Scan for the cell matching the given text and deliver its (X, Y) coordinate at center. 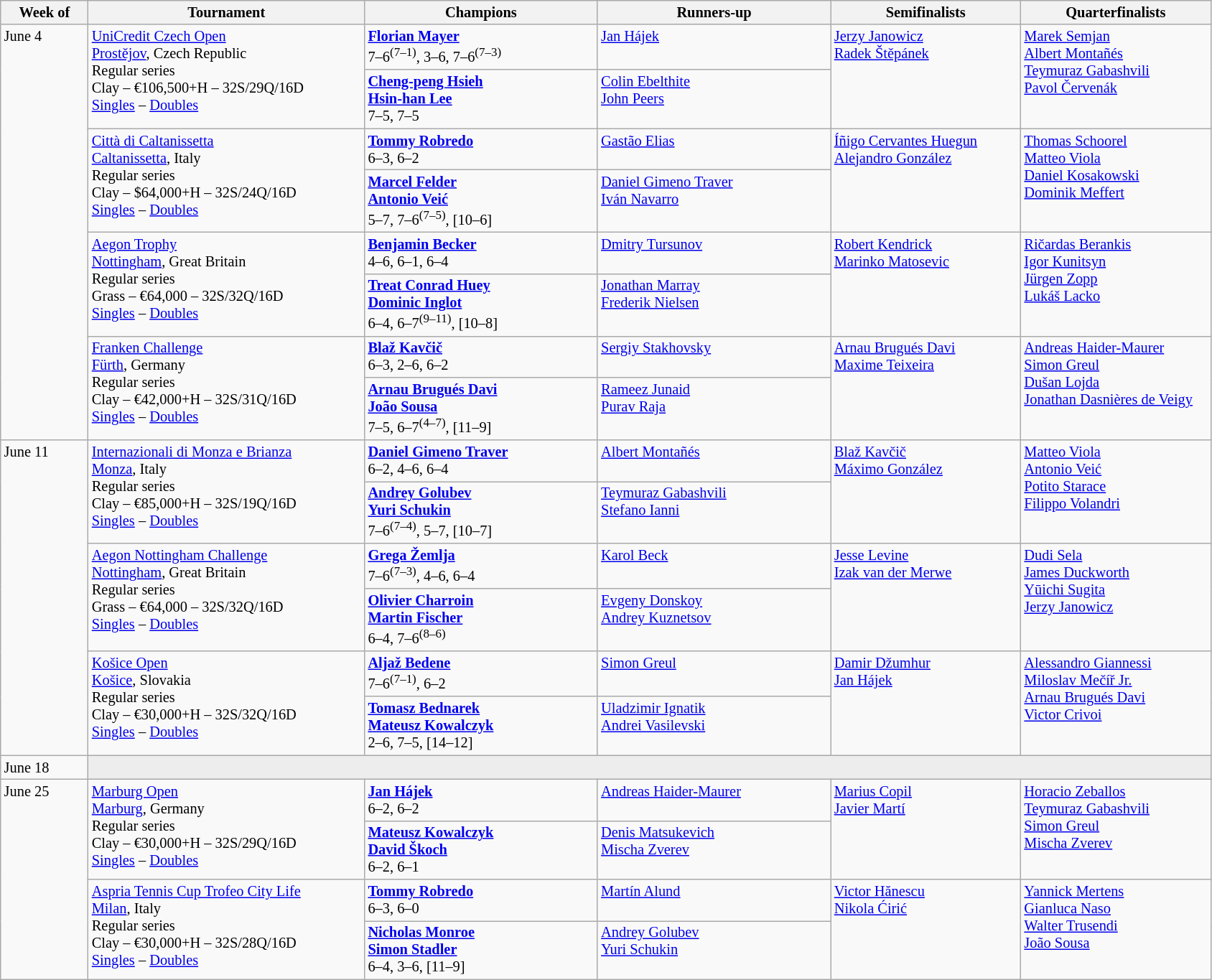
Karol Beck (714, 566)
Quarterfinalists (1116, 12)
Runners-up (714, 12)
Alessandro Giannessi Miloslav Mečíř Jr. Arnau Brugués Davi Victor Crivoi (1116, 704)
Week of (45, 12)
Mateusz Kowalczyk David Škoch6–2, 6–1 (481, 850)
Arnau Brugués Davi Maxime Teixeira (926, 388)
Andreas Haider-Maurer (714, 800)
June 11 (45, 597)
Matteo Viola Antonio Veić Potito Starace Filippo Volandri (1116, 491)
June 4 (45, 232)
Champions (481, 12)
Horacio Zeballos Teymuraz Gabashvili Simon Greul Mischa Zverev (1116, 829)
June 25 (45, 879)
Marek Semjan Albert Montañés Teymuraz Gabashvili Pavol Červenák (1116, 76)
Košice Open Košice, SlovakiaRegular seriesClay – €30,000+H – 32S/32Q/16DSingles – Doubles (227, 704)
Gastão Elias (714, 149)
Marcel Felder Antonio Veić5–7, 7–6(7–5), [10–6] (481, 201)
Città di Caltanissetta Caltanissetta, ItalyRegular seriesClay – $64,000+H – 32S/24Q/16DSingles – Doubles (227, 181)
Franken Challenge Fürth, GermanyRegular seriesClay – €42,000+H – 32S/31Q/16DSingles – Doubles (227, 388)
Aegon Nottingham Challenge Nottingham, Great BritainRegular seriesGrass – €64,000 – 32S/32Q/16DSingles – Doubles (227, 597)
Aegon Trophy Nottingham, Great BritainRegular seriesGrass – €64,000 – 32S/32Q/16DSingles – Doubles (227, 284)
Teymuraz Gabashvili Stefano Ianni (714, 513)
Semifinalists (926, 12)
Simon Greul (714, 673)
Robert Kendrick Marinko Matosevic (926, 284)
Uladzimir Ignatik Andrei Vasilevski (714, 726)
Internazionali di Monza e Brianza Monza, ItalyRegular seriesClay – €85,000+H – 32S/19Q/16DSingles – Doubles (227, 491)
Tournament (227, 12)
Olivier Charroin Martin Fischer6–4, 7–6(8–6) (481, 620)
Tommy Robredo6–3, 6–2 (481, 149)
Marburg Open Marburg, GermanyRegular seriesClay – €30,000+H – 32S/29Q/16DSingles – Doubles (227, 829)
Colin Ebelthite John Peers (714, 99)
Dmitry Tursunov (714, 253)
Jerzy Janowicz Radek Štěpánek (926, 76)
Aspria Tennis Cup Trofeo City Life Milan, ItalyRegular seriesClay – €30,000+H – 32S/28Q/16DSingles – Doubles (227, 929)
Aljaž Bedene7–6(7–1), 6–2 (481, 673)
Thomas Schoorel Matteo Viola Daniel Kosakowski Dominik Meffert (1116, 181)
Jan Hájek6–2, 6–2 (481, 800)
Andrey Golubev Yuri Schukin7–6(7–4), 5–7, [10–7] (481, 513)
June 18 (45, 767)
Daniel Gimeno Traver Iván Navarro (714, 201)
Andreas Haider-Maurer Simon Greul Dušan Lojda Jonathan Dasnières de Veigy (1116, 388)
Damir Džumhur Jan Hájek (926, 704)
Blaž Kavčič6–3, 2–6, 6–2 (481, 357)
Yannick Mertens Gianluca Naso Walter Trusendi João Sousa (1116, 929)
Nicholas Monroe Simon Stadler6–4, 3–6, [11–9] (481, 950)
Íñigo Cervantes Huegun Alejandro González (926, 181)
Denis Matsukevich Mischa Zverev (714, 850)
Evgeny Donskoy Andrey Kuznetsov (714, 620)
Treat Conrad Huey Dominic Inglot6–4, 6–7(9–11), [10–8] (481, 304)
Martín Alund (714, 900)
Albert Montañés (714, 460)
Grega Žemlja7–6(7–3), 4–6, 6–4 (481, 566)
Benjamin Becker4–6, 6–1, 6–4 (481, 253)
Jonathan Marray Frederik Nielsen (714, 304)
Cheng-peng Hsieh Hsin-han Lee7–5, 7–5 (481, 99)
Andrey Golubev Yuri Schukin (714, 950)
Rameez Junaid Purav Raja (714, 408)
Ričardas Berankis Igor Kunitsyn Jürgen Zopp Lukáš Lacko (1116, 284)
UniCredit Czech Open Prostějov, Czech RepublicRegular seriesClay – €106,500+H – 32S/29Q/16DSingles – Doubles (227, 76)
Blaž Kavčič Máximo González (926, 491)
Victor Hănescu Nikola Ćirić (926, 929)
Sergiy Stakhovsky (714, 357)
Arnau Brugués Davi João Sousa7–5, 6–7(4–7), [11–9] (481, 408)
Jesse Levine Izak van der Merwe (926, 597)
Tomasz Bednarek Mateusz Kowalczyk2–6, 7–5, [14–12] (481, 726)
Daniel Gimeno Traver6–2, 4–6, 6–4 (481, 460)
Tommy Robredo6–3, 6–0 (481, 900)
Marius Copil Javier Martí (926, 829)
Jan Hájek (714, 47)
Dudi Sela James Duckworth Yūichi Sugita Jerzy Janowicz (1116, 597)
Florian Mayer7–6(7–1), 3–6, 7–6(7–3) (481, 47)
